Scan for the cell matching the given text and deliver its (X, Y) coordinate at center. 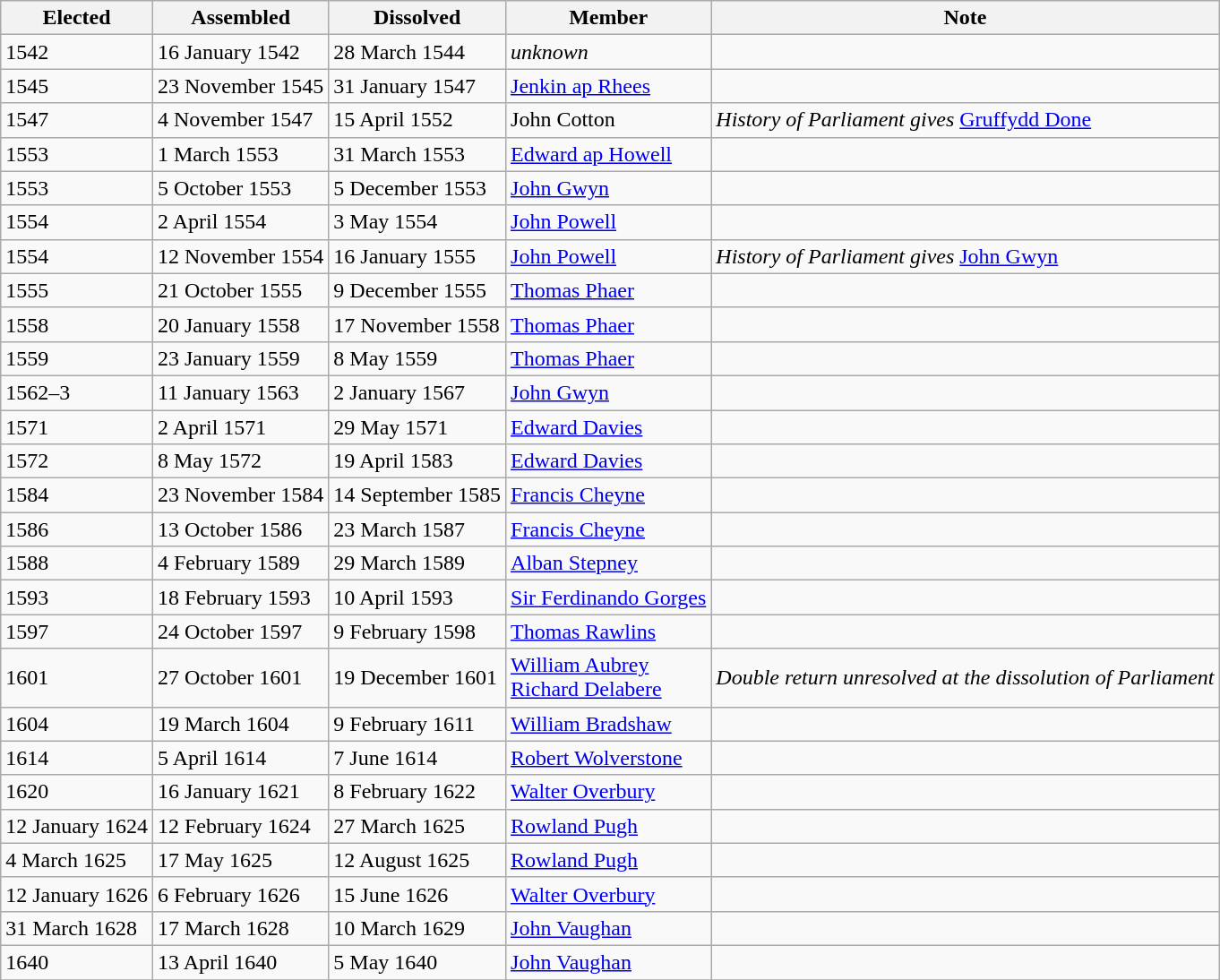
1559 (77, 358)
9 February 1611 (417, 724)
1614 (77, 758)
10 March 1629 (417, 928)
William Bradshaw (609, 724)
4 November 1547 (240, 120)
Thomas Rawlins (609, 632)
13 October 1586 (240, 529)
5 October 1553 (240, 188)
12 November 1554 (240, 256)
10 April 1593 (417, 597)
Elected (77, 18)
William AubreyRichard Delabere (609, 677)
4 March 1625 (77, 860)
Jenkin ap Rhees (609, 86)
Assembled (240, 18)
8 May 1572 (240, 461)
19 December 1601 (417, 677)
19 April 1583 (417, 461)
8 February 1622 (417, 792)
Edward ap Howell (609, 154)
17 March 1628 (240, 928)
2 April 1554 (240, 222)
23 November 1584 (240, 495)
21 October 1555 (240, 290)
12 January 1626 (77, 894)
2 April 1571 (240, 427)
Note (966, 18)
17 November 1558 (417, 324)
29 May 1571 (417, 427)
15 June 1626 (417, 894)
14 September 1585 (417, 495)
unknown (609, 52)
5 April 1614 (240, 758)
12 January 1624 (77, 826)
23 January 1559 (240, 358)
1604 (77, 724)
2 January 1567 (417, 392)
3 May 1554 (417, 222)
27 October 1601 (240, 677)
7 June 1614 (417, 758)
16 January 1555 (417, 256)
1572 (77, 461)
27 March 1625 (417, 826)
1601 (77, 677)
12 August 1625 (417, 860)
29 March 1589 (417, 563)
20 January 1558 (240, 324)
1640 (77, 962)
12 February 1624 (240, 826)
1584 (77, 495)
1571 (77, 427)
1586 (77, 529)
8 May 1559 (417, 358)
24 October 1597 (240, 632)
4 February 1589 (240, 563)
13 April 1640 (240, 962)
1593 (77, 597)
History of Parliament gives John Gwyn (966, 256)
5 December 1553 (417, 188)
Member (609, 18)
Dissolved (417, 18)
6 February 1626 (240, 894)
1588 (77, 563)
31 March 1628 (77, 928)
1545 (77, 86)
1 March 1553 (240, 154)
9 February 1598 (417, 632)
19 March 1604 (240, 724)
16 January 1542 (240, 52)
History of Parliament gives Gruffydd Done (966, 120)
16 January 1621 (240, 792)
John Cotton (609, 120)
31 January 1547 (417, 86)
11 January 1563 (240, 392)
9 December 1555 (417, 290)
Sir Ferdinando Gorges (609, 597)
1542 (77, 52)
15 April 1552 (417, 120)
31 March 1553 (417, 154)
23 November 1545 (240, 86)
1597 (77, 632)
Double return unresolved at the dissolution of Parliament (966, 677)
23 March 1587 (417, 529)
1558 (77, 324)
1555 (77, 290)
1547 (77, 120)
5 May 1640 (417, 962)
28 March 1544 (417, 52)
Robert Wolverstone (609, 758)
18 February 1593 (240, 597)
Alban Stepney (609, 563)
1562–3 (77, 392)
17 May 1625 (240, 860)
1620 (77, 792)
